Determine the (X, Y) coordinate at the center of the cell enclosing the given text.  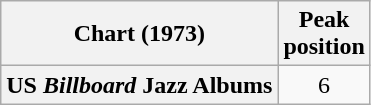
6 (324, 85)
Peakposition (324, 34)
Chart (1973) (140, 34)
US Billboard Jazz Albums (140, 85)
